From the cell containing the given text, extract its center point as [x, y] coordinate. 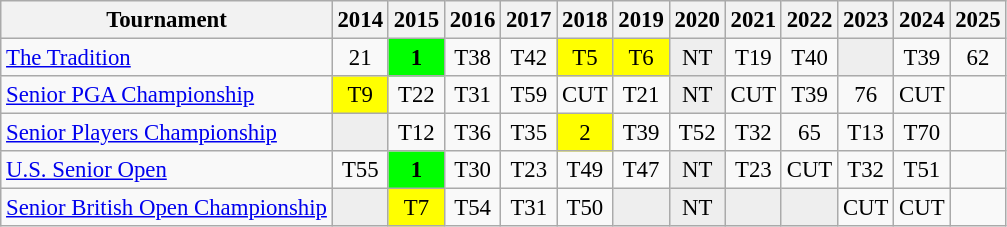
T30 [472, 170]
T38 [472, 58]
76 [866, 95]
T52 [697, 133]
2022 [809, 20]
2015 [416, 20]
T12 [416, 133]
Senior Players Championship [166, 133]
2019 [641, 20]
T7 [416, 208]
U.S. Senior Open [166, 170]
2024 [922, 20]
T5 [585, 58]
T22 [416, 95]
T19 [753, 58]
T70 [922, 133]
2017 [529, 20]
T35 [529, 133]
T47 [641, 170]
2025 [978, 20]
T21 [641, 95]
Senior PGA Championship [166, 95]
2014 [360, 20]
T55 [360, 170]
21 [360, 58]
T50 [585, 208]
2 [585, 133]
Senior British Open Championship [166, 208]
T59 [529, 95]
62 [978, 58]
T36 [472, 133]
2016 [472, 20]
T9 [360, 95]
Tournament [166, 20]
T40 [809, 58]
T49 [585, 170]
The Tradition [166, 58]
65 [809, 133]
T6 [641, 58]
2018 [585, 20]
2023 [866, 20]
2021 [753, 20]
2020 [697, 20]
T13 [866, 133]
T42 [529, 58]
T54 [472, 208]
T51 [922, 170]
